For the text-containing cell, return its midpoint in [X, Y] coordinate format. 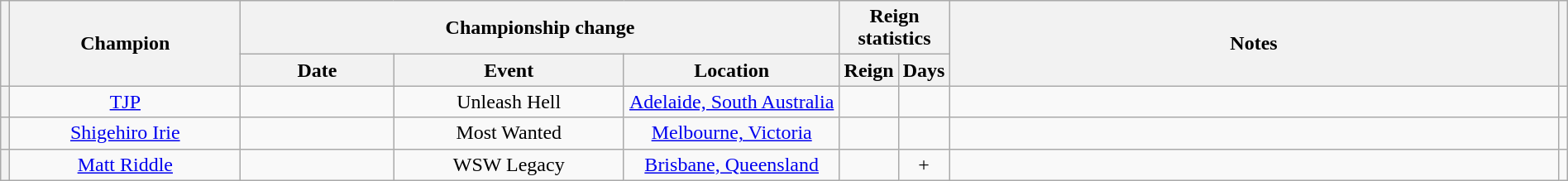
Matt Riddle [126, 164]
Date [318, 70]
+ [924, 164]
Brisbane, Queensland [731, 164]
Most Wanted [509, 133]
Location [731, 70]
Championship change [540, 28]
Event [509, 70]
Notes [1254, 43]
TJP [126, 102]
Champion [126, 43]
WSW Legacy [509, 164]
Melbourne, Victoria [731, 133]
Adelaide, South Australia [731, 102]
Reign statistics [895, 28]
Unleash Hell [509, 102]
Shigehiro Irie [126, 133]
Reign [868, 70]
Days [924, 70]
